Scan for the cell matching the given text and deliver its (X, Y) coordinate at center. 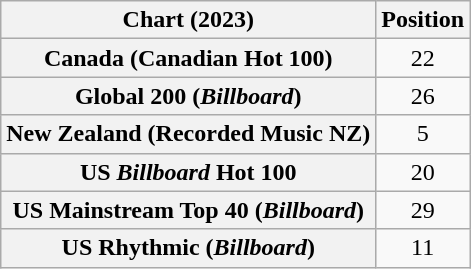
20 (423, 172)
US Mainstream Top 40 (Billboard) (188, 210)
Position (423, 20)
22 (423, 58)
Chart (2023) (188, 20)
11 (423, 248)
Global 200 (Billboard) (188, 96)
US Billboard Hot 100 (188, 172)
New Zealand (Recorded Music NZ) (188, 134)
29 (423, 210)
Canada (Canadian Hot 100) (188, 58)
26 (423, 96)
5 (423, 134)
US Rhythmic (Billboard) (188, 248)
